Search for the cell housing the specified text and yield its [x, y] center coordinate. 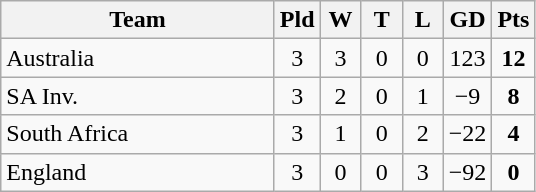
−9 [468, 96]
Pld [297, 20]
Team [138, 20]
−92 [468, 172]
SA Inv. [138, 96]
Pts [514, 20]
−22 [468, 134]
Australia [138, 58]
T [382, 20]
England [138, 172]
8 [514, 96]
W [340, 20]
123 [468, 58]
GD [468, 20]
12 [514, 58]
4 [514, 134]
South Africa [138, 134]
L [422, 20]
